For the text-containing cell, return its midpoint in [x, y] coordinate format. 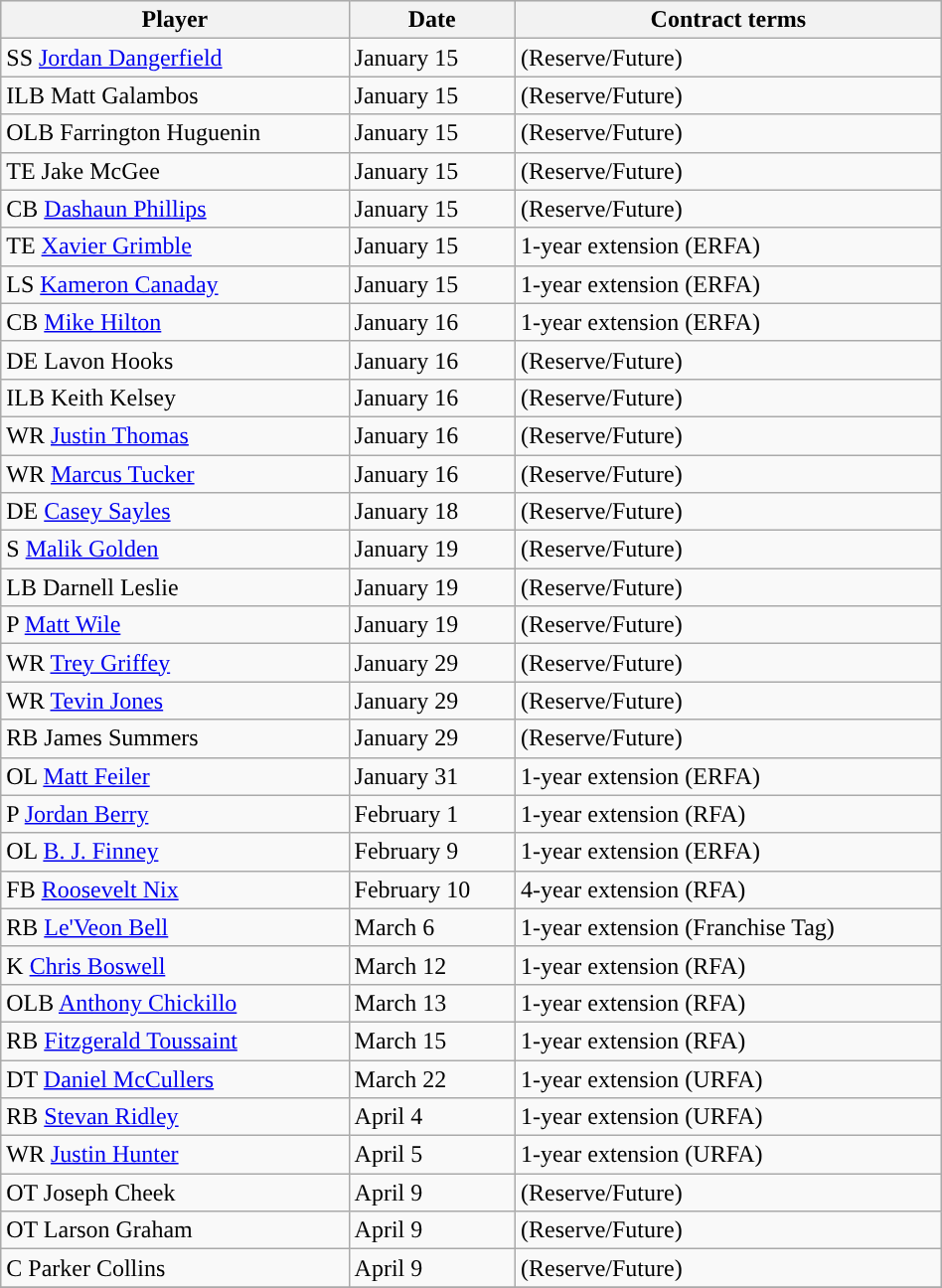
January 31 [432, 776]
Player [175, 20]
February 10 [432, 889]
WR Marcus Tucker [175, 474]
OLB Farrington Huguenin [175, 133]
DE Lavon Hooks [175, 360]
ILB Keith Kelsey [175, 398]
DT Daniel McCullers [175, 1078]
OL B. J. Finney [175, 852]
K Chris Boswell [175, 965]
OLB Anthony Chickillo [175, 1003]
TE Jake McGee [175, 171]
March 6 [432, 927]
WR Justin Hunter [175, 1155]
March 22 [432, 1078]
CB Mike Hilton [175, 322]
ILB Matt Galambos [175, 95]
DE Casey Sayles [175, 512]
WR Tevin Jones [175, 701]
RB Le'Veon Bell [175, 927]
March 15 [432, 1041]
January 18 [432, 512]
RB James Summers [175, 738]
LB Darnell Leslie [175, 587]
February 1 [432, 814]
RB Stevan Ridley [175, 1117]
4-year extension (RFA) [729, 889]
March 13 [432, 1003]
S Malik Golden [175, 550]
OT Joseph Cheek [175, 1193]
C Parker Collins [175, 1268]
P Matt Wile [175, 625]
FB Roosevelt Nix [175, 889]
P Jordan Berry [175, 814]
March 12 [432, 965]
1-year extension (Franchise Tag) [729, 927]
April 4 [432, 1117]
Date [432, 20]
RB Fitzgerald Toussaint [175, 1041]
April 5 [432, 1155]
LS Kameron Canaday [175, 284]
OT Larson Graham [175, 1230]
WR Trey Griffey [175, 663]
TE Xavier Grimble [175, 246]
WR Justin Thomas [175, 435]
CB Dashaun Phillips [175, 209]
Contract terms [729, 20]
SS Jordan Dangerfield [175, 58]
OL Matt Feiler [175, 776]
February 9 [432, 852]
